Return [X, Y] of the center of cell containing provided text 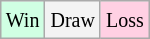
Win [22, 20]
Draw [72, 20]
Loss [124, 20]
